For the text-containing cell, return its midpoint in (X, Y) coordinate format. 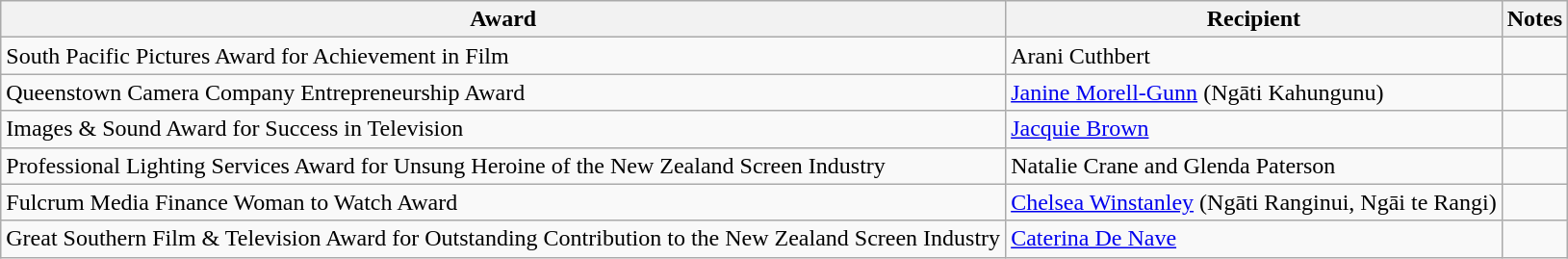
Fulcrum Media Finance Woman to Watch Award (503, 202)
Arani Cuthbert (1254, 56)
Caterina De Nave (1254, 239)
Queenstown Camera Company Entrepreneurship Award (503, 92)
Natalie Crane and Glenda Paterson (1254, 166)
Chelsea Winstanley (Ngāti Ranginui, Ngāi te Rangi) (1254, 202)
Images & Sound Award for Success in Television (503, 129)
Professional Lighting Services Award for Unsung Heroine of the New Zealand Screen Industry (503, 166)
Award (503, 19)
Jacquie Brown (1254, 129)
Janine Morell-Gunn (Ngāti Kahungunu) (1254, 92)
Notes (1534, 19)
Recipient (1254, 19)
Great Southern Film & Television Award for Outstanding Contribution to the New Zealand Screen Industry (503, 239)
South Pacific Pictures Award for Achievement in Film (503, 56)
